Search for the cell housing the specified text and yield its (X, Y) center coordinate. 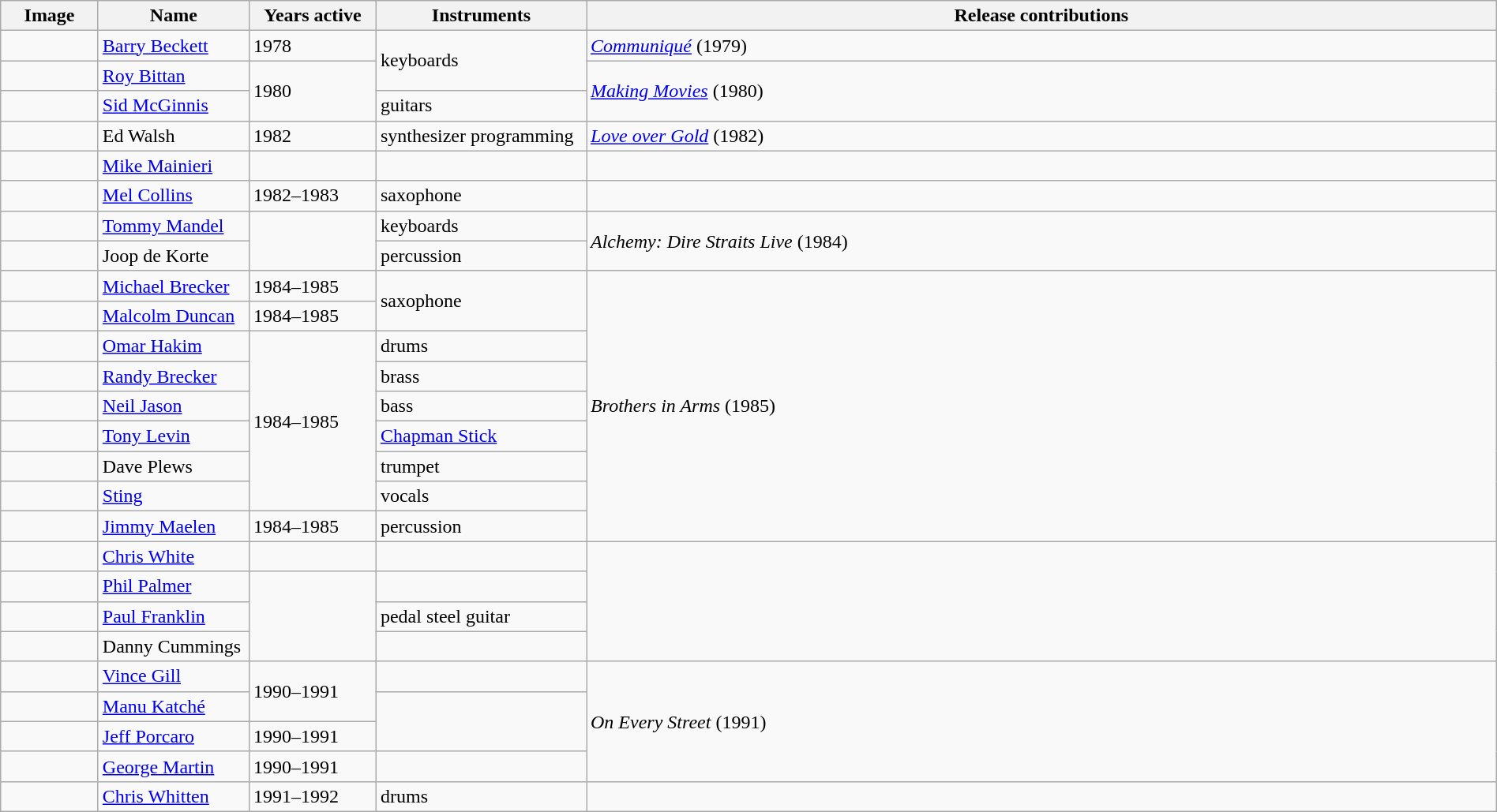
Instruments (481, 16)
Joop de Korte (174, 256)
Tommy Mandel (174, 226)
1978 (313, 46)
Chris White (174, 556)
Making Movies (1980) (1041, 91)
Alchemy: Dire Straits Live (1984) (1041, 241)
Omar Hakim (174, 346)
Communiqué (1979) (1041, 46)
synthesizer programming (481, 136)
Love over Gold (1982) (1041, 136)
George Martin (174, 766)
Image (50, 16)
Years active (313, 16)
Jeff Porcaro (174, 736)
1980 (313, 91)
pedal steel guitar (481, 616)
Name (174, 16)
Mel Collins (174, 196)
1982 (313, 136)
Michael Brecker (174, 286)
Ed Walsh (174, 136)
Roy Bittan (174, 76)
Dave Plews (174, 466)
Phil Palmer (174, 586)
Chapman Stick (481, 436)
1982–1983 (313, 196)
Chris Whitten (174, 796)
Paul Franklin (174, 616)
On Every Street (1991) (1041, 721)
1991–1992 (313, 796)
Release contributions (1041, 16)
guitars (481, 106)
Neil Jason (174, 406)
Barry Beckett (174, 46)
trumpet (481, 466)
bass (481, 406)
brass (481, 376)
Jimmy Maelen (174, 526)
Sid McGinnis (174, 106)
Manu Katché (174, 706)
Vince Gill (174, 676)
Danny Cummings (174, 646)
Sting (174, 496)
Malcolm Duncan (174, 316)
vocals (481, 496)
Mike Mainieri (174, 166)
Brothers in Arms (1985) (1041, 406)
Tony Levin (174, 436)
Randy Brecker (174, 376)
